Return [x, y] of the center of cell containing provided text 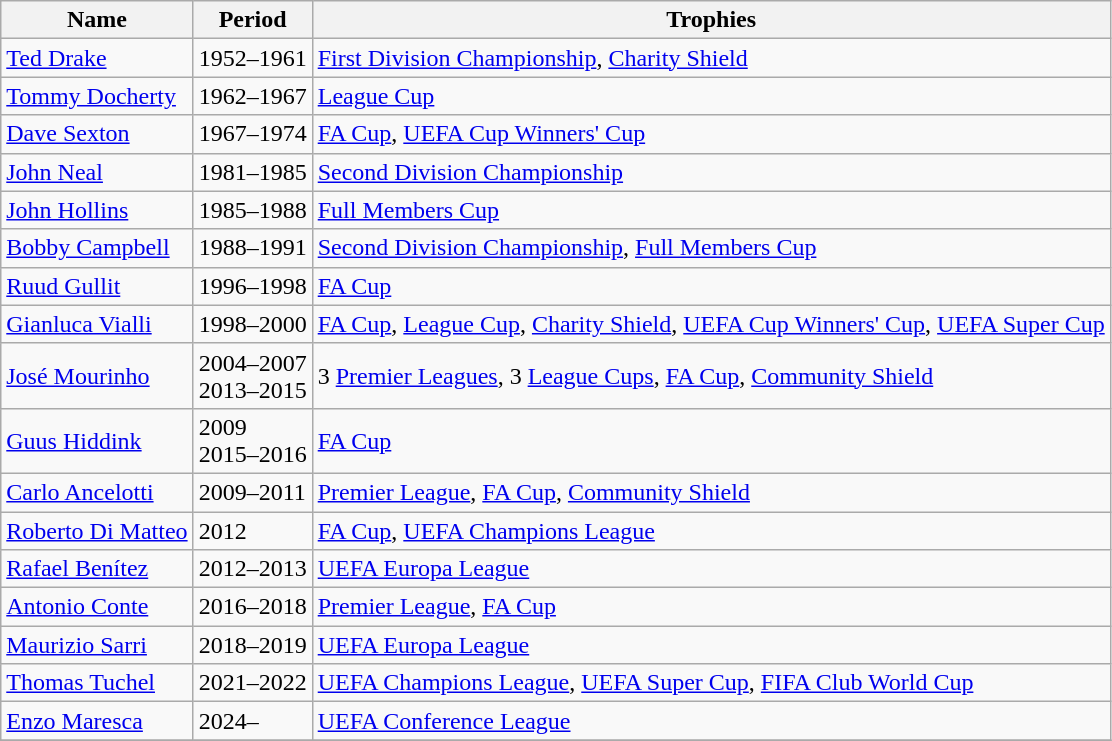
2009–2011 [252, 492]
Ted Drake [97, 58]
1996–1998 [252, 286]
Name [97, 20]
Premier League, FA Cup, Community Shield [711, 492]
Enzo Maresca [97, 721]
1998–2000 [252, 324]
2012–2013 [252, 569]
Dave Sexton [97, 134]
Second Division Championship [711, 172]
Trophies [711, 20]
Tommy Docherty [97, 96]
3 Premier Leagues, 3 League Cups, FA Cup, Community Shield [711, 376]
Guus Hiddink [97, 440]
1981–1985 [252, 172]
2021–2022 [252, 683]
Roberto Di Matteo [97, 531]
2018–2019 [252, 645]
UEFA Champions League, UEFA Super Cup, FIFA Club World Cup [711, 683]
Maurizio Sarri [97, 645]
Carlo Ancelotti [97, 492]
Period [252, 20]
UEFA Conference League [711, 721]
1952–1961 [252, 58]
Bobby Campbell [97, 248]
John Hollins [97, 210]
2016–2018 [252, 607]
2012 [252, 531]
1988–1991 [252, 248]
2004–20072013–2015 [252, 376]
Antonio Conte [97, 607]
Gianluca Vialli [97, 324]
Ruud Gullit [97, 286]
John Neal [97, 172]
Premier League, FA Cup [711, 607]
League Cup [711, 96]
Full Members Cup [711, 210]
1962–1967 [252, 96]
1985–1988 [252, 210]
FA Cup, League Cup, Charity Shield, UEFA Cup Winners' Cup, UEFA Super Cup [711, 324]
FA Cup, UEFA Champions League [711, 531]
José Mourinho [97, 376]
Thomas Tuchel [97, 683]
First Division Championship, Charity Shield [711, 58]
1967–1974 [252, 134]
Second Division Championship, Full Members Cup [711, 248]
20092015–2016 [252, 440]
FA Cup, UEFA Cup Winners' Cup [711, 134]
2024– [252, 721]
Rafael Benítez [97, 569]
